Locate the cell with the specified text and output its [x, y] center coordinate. 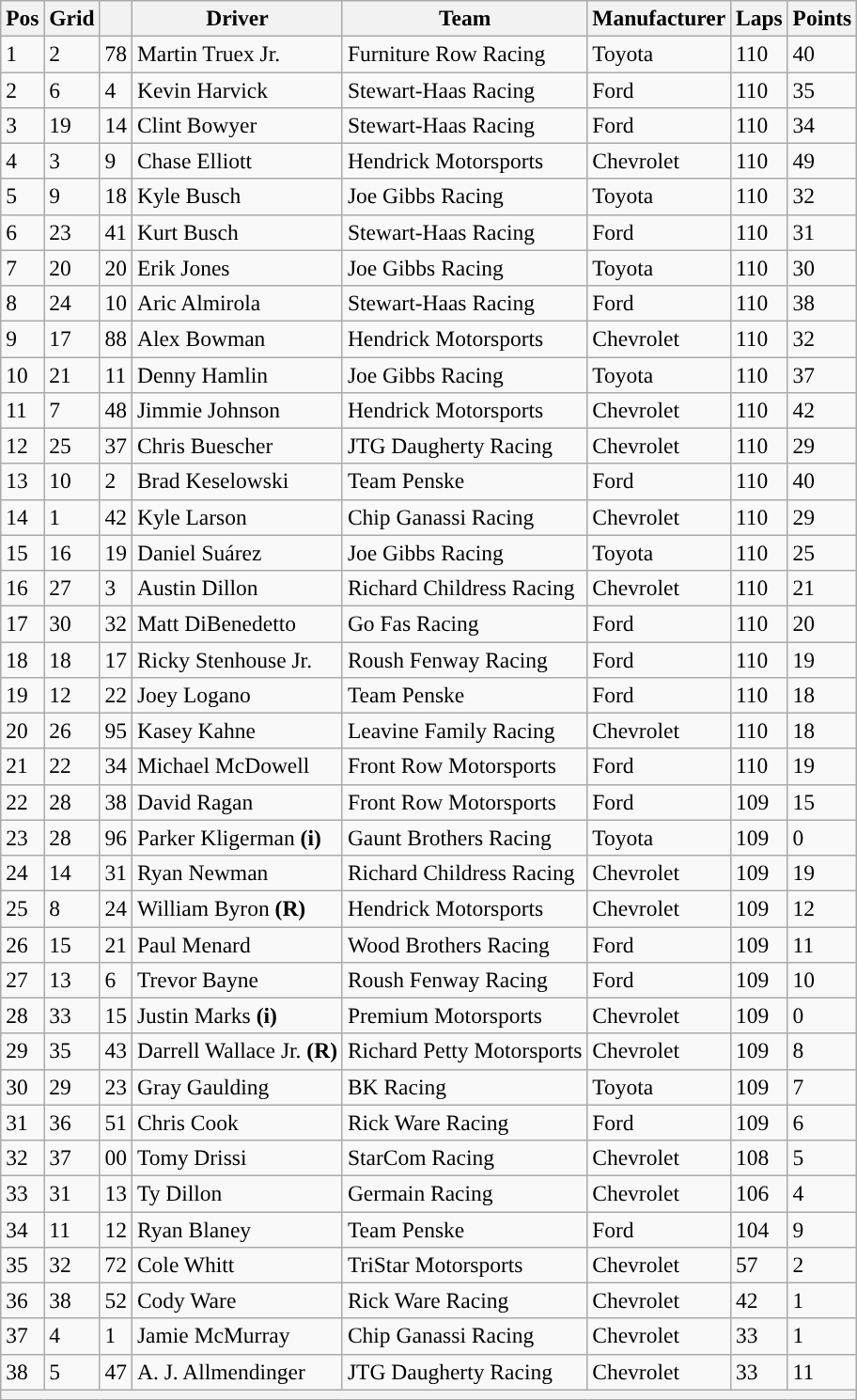
Ty Dillon [237, 1193]
David Ragan [237, 802]
Wood Brothers Racing [464, 944]
Parker Kligerman (i) [237, 838]
Gray Gaulding [237, 1087]
Ryan Newman [237, 873]
95 [116, 731]
Ricky Stenhouse Jr. [237, 659]
Grid [71, 18]
Paul Menard [237, 944]
52 [116, 1300]
Laps [759, 18]
78 [116, 54]
Kurt Busch [237, 232]
Martin Truex Jr. [237, 54]
Ryan Blaney [237, 1229]
72 [116, 1265]
Aric Almirola [237, 303]
104 [759, 1229]
48 [116, 410]
Chris Buescher [237, 446]
Austin Dillon [237, 588]
Brad Keselowski [237, 481]
Pos [23, 18]
TriStar Motorsports [464, 1265]
47 [116, 1372]
Jimmie Johnson [237, 410]
88 [116, 338]
Alex Bowman [237, 338]
Furniture Row Racing [464, 54]
00 [116, 1157]
William Byron (R) [237, 908]
Kyle Busch [237, 197]
Go Fas Racing [464, 623]
Kyle Larson [237, 517]
57 [759, 1265]
Matt DiBenedetto [237, 623]
Manufacturer [660, 18]
StarCom Racing [464, 1157]
Richard Petty Motorsports [464, 1051]
Germain Racing [464, 1193]
108 [759, 1157]
Darrell Wallace Jr. (R) [237, 1051]
43 [116, 1051]
Cody Ware [237, 1300]
BK Racing [464, 1087]
Chris Cook [237, 1123]
Leavine Family Racing [464, 731]
Jamie McMurray [237, 1336]
Justin Marks (i) [237, 1015]
Gaunt Brothers Racing [464, 838]
49 [822, 161]
Michael McDowell [237, 766]
Trevor Bayne [237, 980]
Joey Logano [237, 695]
Premium Motorsports [464, 1015]
Tomy Drissi [237, 1157]
96 [116, 838]
106 [759, 1193]
41 [116, 232]
A. J. Allmendinger [237, 1372]
Chase Elliott [237, 161]
Denny Hamlin [237, 374]
Kevin Harvick [237, 89]
Points [822, 18]
Cole Whitt [237, 1265]
Driver [237, 18]
Clint Bowyer [237, 125]
Daniel Suárez [237, 553]
Kasey Kahne [237, 731]
Team [464, 18]
Erik Jones [237, 268]
51 [116, 1123]
